Provide the (x, y) coordinate of the cell's center where the given text is located.  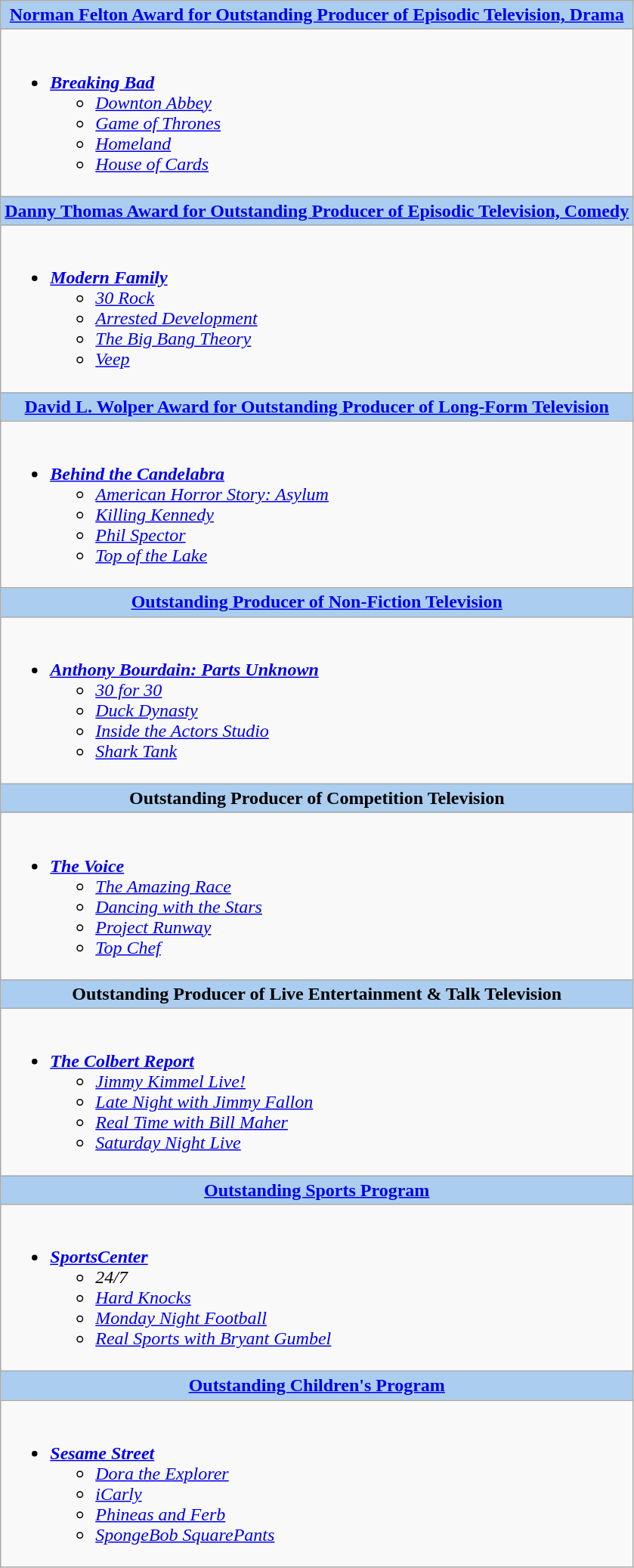
Danny Thomas Award for Outstanding Producer of Episodic Television, Comedy (317, 211)
Sesame StreetDora the ExploreriCarlyPhineas and FerbSpongeBob SquarePants (317, 1484)
Outstanding Producer of Non-Fiction Television (317, 602)
Outstanding Producer of Live Entertainment & Talk Television (317, 994)
Breaking BadDownton AbbeyGame of ThronesHomelandHouse of Cards (317, 113)
The VoiceThe Amazing RaceDancing with the StarsProject RunwayTop Chef (317, 896)
Anthony Bourdain: Parts Unknown30 for 30Duck DynastyInside the Actors StudioShark Tank (317, 700)
The Colbert ReportJimmy Kimmel Live!Late Night with Jimmy FallonReal Time with Bill MaherSaturday Night Live (317, 1091)
Behind the CandelabraAmerican Horror Story: AsylumKilling KennedyPhil SpectorTop of the Lake (317, 505)
Norman Felton Award for Outstanding Producer of Episodic Television, Drama (317, 15)
Outstanding Producer of Competition Television (317, 798)
SportsCenter24/7Hard KnocksMonday Night FootballReal Sports with Bryant Gumbel (317, 1288)
Outstanding Sports Program (317, 1190)
Outstanding Children's Program (317, 1386)
Modern Family30 RockArrested DevelopmentThe Big Bang TheoryVeep (317, 308)
David L. Wolper Award for Outstanding Producer of Long-Form Television (317, 407)
